Search for the cell housing the specified text and yield its [x, y] center coordinate. 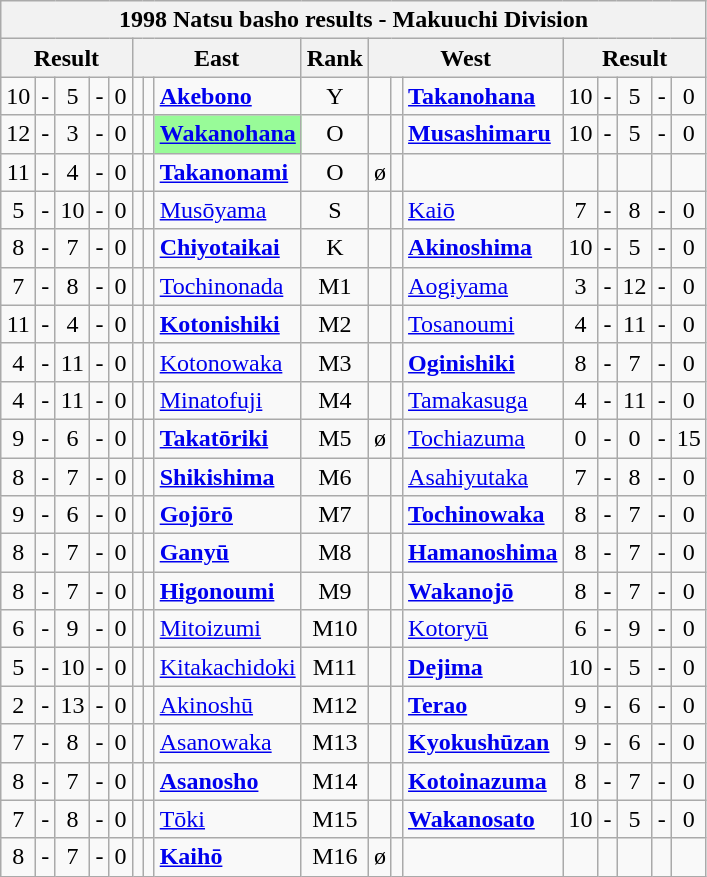
Wakanojō [483, 591]
Ganyū [228, 553]
Tochinonada [228, 286]
M8 [334, 553]
Tōki [228, 819]
2 [18, 705]
Takanonami [228, 172]
Akinoshima [483, 248]
M4 [334, 400]
M3 [334, 362]
Hamanoshima [483, 553]
13 [72, 705]
Kaihō [228, 857]
Terao [483, 705]
S [334, 210]
Takatōriki [228, 438]
Tosanoumi [483, 324]
Chiyotaikai [228, 248]
Mitoizumi [228, 629]
Asanosho [228, 781]
Higonoumi [228, 591]
Oginishiki [483, 362]
Tochinowaka [483, 515]
Y [334, 96]
Dejima [483, 667]
M1 [334, 286]
Kaiō [483, 210]
Kotoryū [483, 629]
Musashimaru [483, 134]
Minatofuji [228, 400]
M6 [334, 477]
Kotoinazuma [483, 781]
Kotonishiki [228, 324]
Musōyama [228, 210]
M10 [334, 629]
Asanowaka [228, 743]
Akinoshū [228, 705]
Tamakasuga [483, 400]
West [466, 58]
K [334, 248]
Akebono [228, 96]
Rank [334, 58]
15 [688, 438]
M9 [334, 591]
M7 [334, 515]
M2 [334, 324]
Gojōrō [228, 515]
1998 Natsu basho results - Makuuchi Division [354, 20]
M13 [334, 743]
M5 [334, 438]
M12 [334, 705]
Kotonowaka [228, 362]
Kyokushūzan [483, 743]
M11 [334, 667]
Tochiazuma [483, 438]
Shikishima [228, 477]
Takanohana [483, 96]
Asahiyutaka [483, 477]
Wakanosato [483, 819]
Aogiyama [483, 286]
East [216, 58]
M14 [334, 781]
M15 [334, 819]
M16 [334, 857]
Kitakachidoki [228, 667]
Wakanohana [228, 134]
